From the cell containing the given text, extract its center point as [x, y] coordinate. 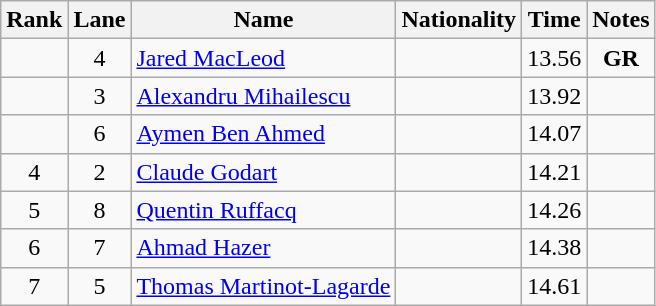
Lane [100, 20]
Jared MacLeod [264, 58]
Notes [621, 20]
Thomas Martinot-Lagarde [264, 286]
14.38 [554, 248]
Aymen Ben Ahmed [264, 134]
Time [554, 20]
3 [100, 96]
Ahmad Hazer [264, 248]
2 [100, 172]
Claude Godart [264, 172]
Name [264, 20]
14.21 [554, 172]
14.26 [554, 210]
GR [621, 58]
Alexandru Mihailescu [264, 96]
8 [100, 210]
13.92 [554, 96]
14.61 [554, 286]
14.07 [554, 134]
13.56 [554, 58]
Nationality [459, 20]
Quentin Ruffacq [264, 210]
Rank [34, 20]
